For the text-containing cell, return its midpoint in (x, y) coordinate format. 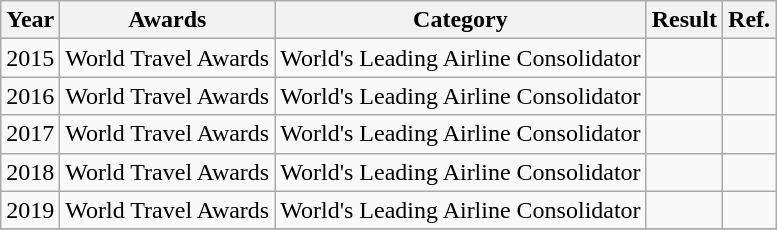
Awards (168, 20)
Result (684, 20)
2019 (30, 210)
2018 (30, 172)
Category (460, 20)
2017 (30, 134)
Ref. (750, 20)
2016 (30, 96)
Year (30, 20)
2015 (30, 58)
